Scan for the cell matching the given text and deliver its [X, Y] coordinate at center. 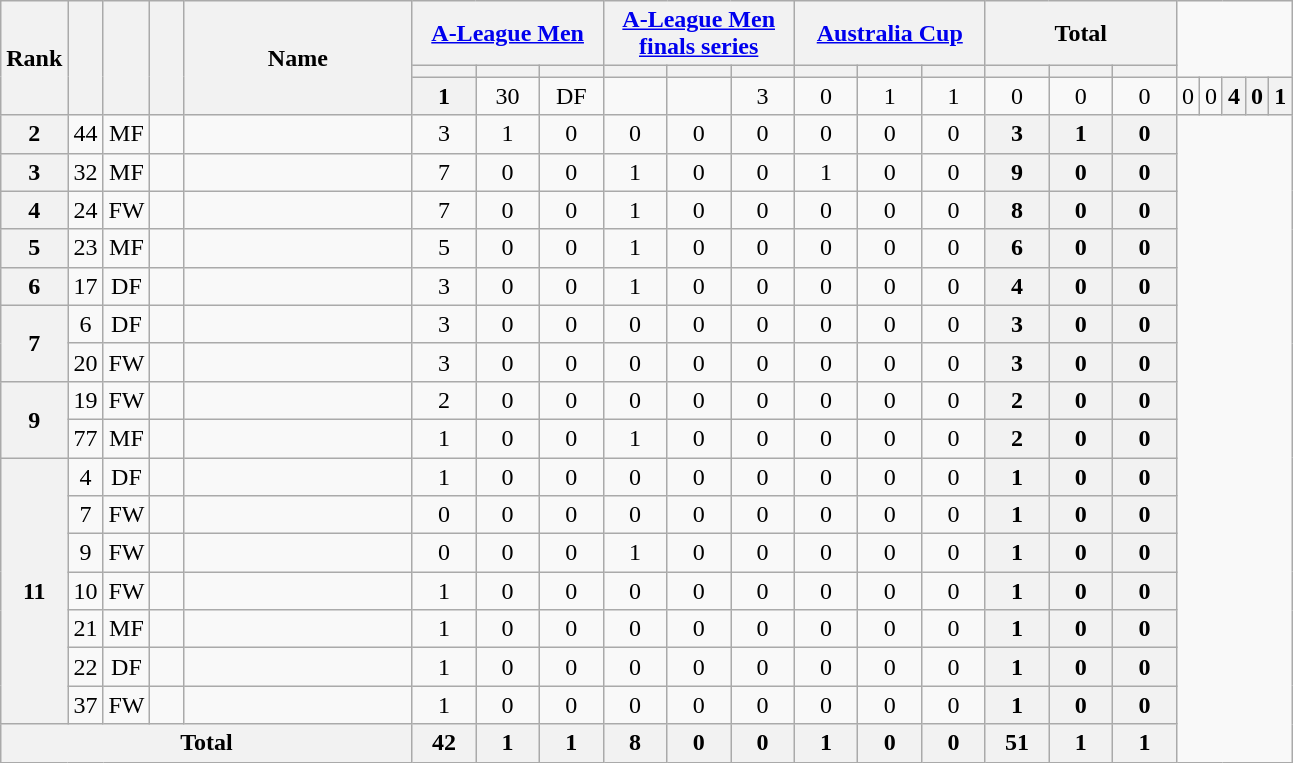
10 [86, 591]
42 [444, 743]
Australia Cup [890, 34]
A-League Men [508, 34]
32 [86, 172]
30 [508, 96]
24 [86, 210]
23 [86, 248]
17 [86, 286]
Rank [34, 58]
21 [86, 629]
51 [1017, 743]
77 [86, 438]
11 [34, 591]
37 [86, 705]
22 [86, 667]
20 [86, 362]
44 [86, 134]
19 [86, 400]
A-League Men finals series [698, 34]
Name [298, 58]
